Search for the cell housing the specified text and yield its (X, Y) center coordinate. 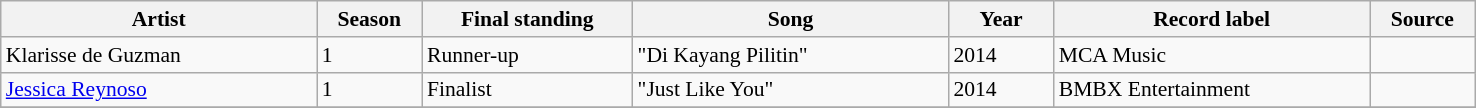
BMBX Entertainment (1212, 90)
Jessica Reynoso (159, 90)
Artist (159, 19)
Klarisse de Guzman (159, 55)
"Just Like You" (791, 90)
Season (370, 19)
Song (791, 19)
"Di Kayang Pilitin" (791, 55)
MCA Music (1212, 55)
Runner-up (528, 55)
Source (1422, 19)
Year (1000, 19)
Record label (1212, 19)
Final standing (528, 19)
Finalist (528, 90)
